Return (X, Y) of the center of cell containing provided text 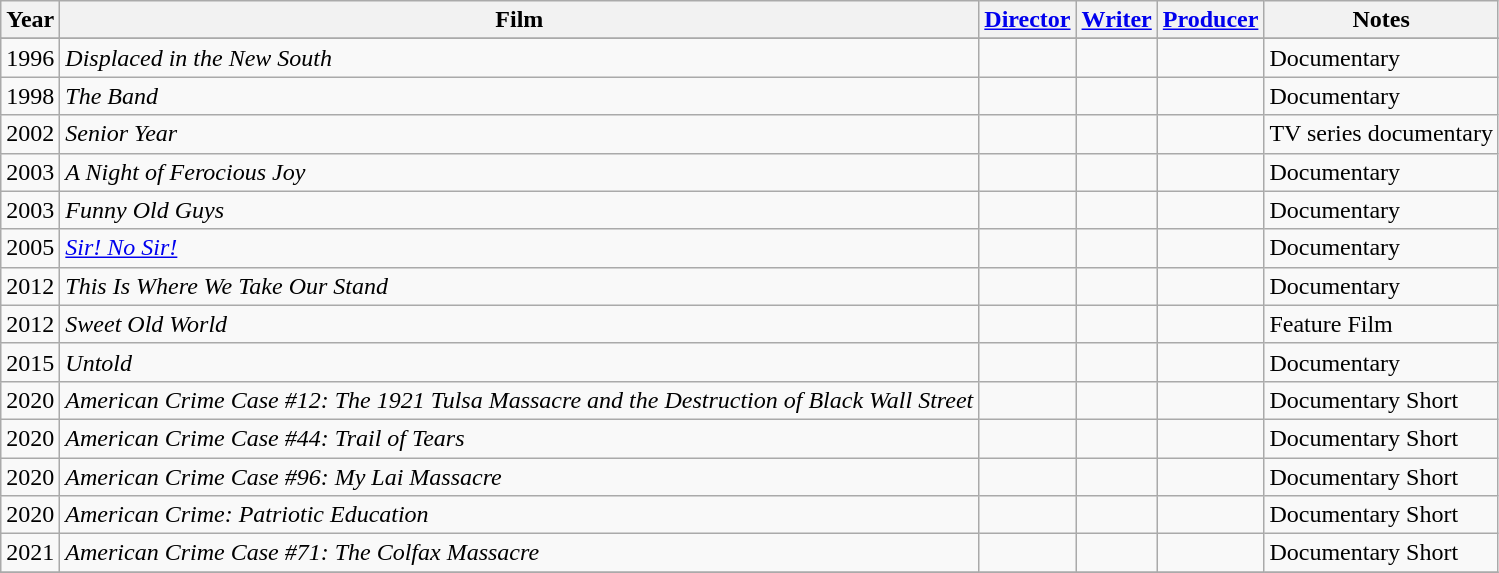
Sir! No Sir! (520, 248)
A Night of Ferocious Joy (520, 172)
Producer (1210, 20)
The Band (520, 96)
Year (30, 20)
TV series documentary (1382, 134)
Film (520, 20)
1998 (30, 96)
Funny Old Guys (520, 210)
Director (1028, 20)
This Is Where We Take Our Stand (520, 286)
2021 (30, 553)
2002 (30, 134)
Untold (520, 362)
Writer (1116, 20)
American Crime Case #71: The Colfax Massacre (520, 553)
2005 (30, 248)
1996 (30, 58)
American Crime Case #96: My Lai Massacre (520, 477)
Senior Year (520, 134)
American Crime Case #12: The 1921 Tulsa Massacre and the Destruction of Black Wall Street (520, 400)
American Crime Case #44: Trail of Tears (520, 438)
Sweet Old World (520, 324)
Notes (1382, 20)
Displaced in the New South (520, 58)
2015 (30, 362)
Feature Film (1382, 324)
American Crime: Patriotic Education (520, 515)
